Capture the cell that displays the provided text and extract its (X, Y) central coordinate. 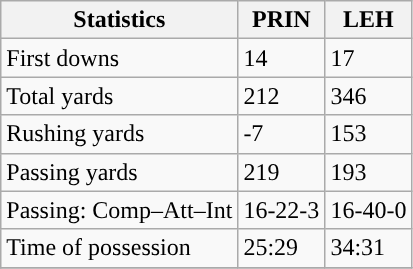
Total yards (120, 96)
346 (368, 96)
153 (368, 134)
16-40-0 (368, 210)
25:29 (282, 248)
-7 (282, 134)
14 (282, 58)
17 (368, 58)
Passing: Comp–Att–Int (120, 210)
34:31 (368, 248)
Statistics (120, 20)
First downs (120, 58)
219 (282, 172)
Passing yards (120, 172)
Time of possession (120, 248)
16-22-3 (282, 210)
212 (282, 96)
Rushing yards (120, 134)
193 (368, 172)
LEH (368, 20)
PRIN (282, 20)
